Capture the cell that displays the provided text and extract its (X, Y) central coordinate. 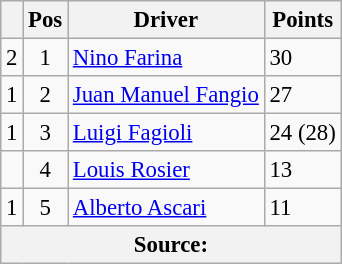
27 (302, 95)
Source: (171, 245)
5 (46, 208)
Points (302, 20)
11 (302, 208)
Driver (166, 20)
24 (28) (302, 133)
Louis Rosier (166, 170)
13 (302, 170)
3 (46, 133)
Pos (46, 20)
Alberto Ascari (166, 208)
4 (46, 170)
Nino Farina (166, 58)
30 (302, 58)
Luigi Fagioli (166, 133)
Juan Manuel Fangio (166, 95)
